Return the (X, Y) coordinate for the center point of the cell that contains the specified text.  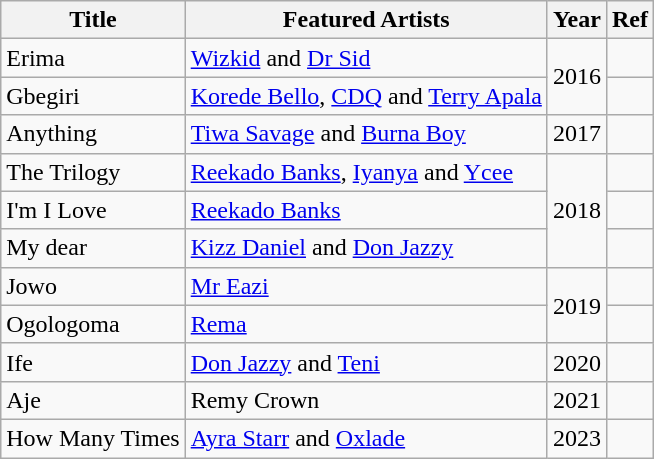
Aje (93, 400)
Reekado Banks, Iyanya and Ycee (366, 172)
How Many Times (93, 438)
2019 (576, 305)
2023 (576, 438)
2020 (576, 362)
Rema (366, 324)
Erima (93, 58)
2016 (576, 77)
Kizz Daniel and Don Jazzy (366, 248)
Remy Crown (366, 400)
2018 (576, 210)
Korede Bello, CDQ and Terry Apala (366, 96)
Year (576, 20)
Wizkid and Dr Sid (366, 58)
Jowo (93, 286)
I'm I Love (93, 210)
Ife (93, 362)
Gbegiri (93, 96)
Featured Artists (366, 20)
Mr Eazi (366, 286)
2021 (576, 400)
Don Jazzy and Teni (366, 362)
Anything (93, 134)
Tiwa Savage and Burna Boy (366, 134)
Ogologoma (93, 324)
Title (93, 20)
Ref (630, 20)
Ayra Starr and Oxlade (366, 438)
2017 (576, 134)
Reekado Banks (366, 210)
The Trilogy (93, 172)
My dear (93, 248)
